Determine the [X, Y] coordinate at the center of the cell enclosing the given text.  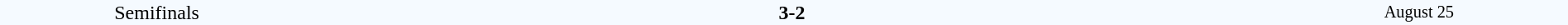
Semifinals [157, 12]
3-2 [791, 12]
August 25 [1419, 12]
